Scan for the cell matching the given text and deliver its (X, Y) coordinate at center. 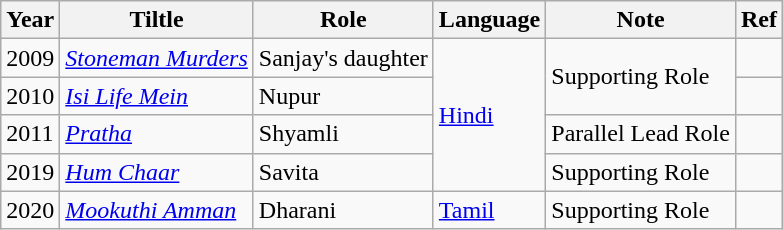
2010 (30, 96)
Year (30, 20)
2019 (30, 172)
Isi Life Mein (157, 96)
2009 (30, 58)
2020 (30, 210)
2011 (30, 134)
Role (343, 20)
Stoneman Murders (157, 58)
Tamil (489, 210)
Ref (758, 20)
Sanjay's daughter (343, 58)
Dharani (343, 210)
Shyamli (343, 134)
Nupur (343, 96)
Savita (343, 172)
Hum Chaar (157, 172)
Note (641, 20)
Tiltle (157, 20)
Pratha (157, 134)
Parallel Lead Role (641, 134)
Language (489, 20)
Mookuthi Amman (157, 210)
Hindi (489, 115)
